Search for the cell housing the specified text and yield its (X, Y) center coordinate. 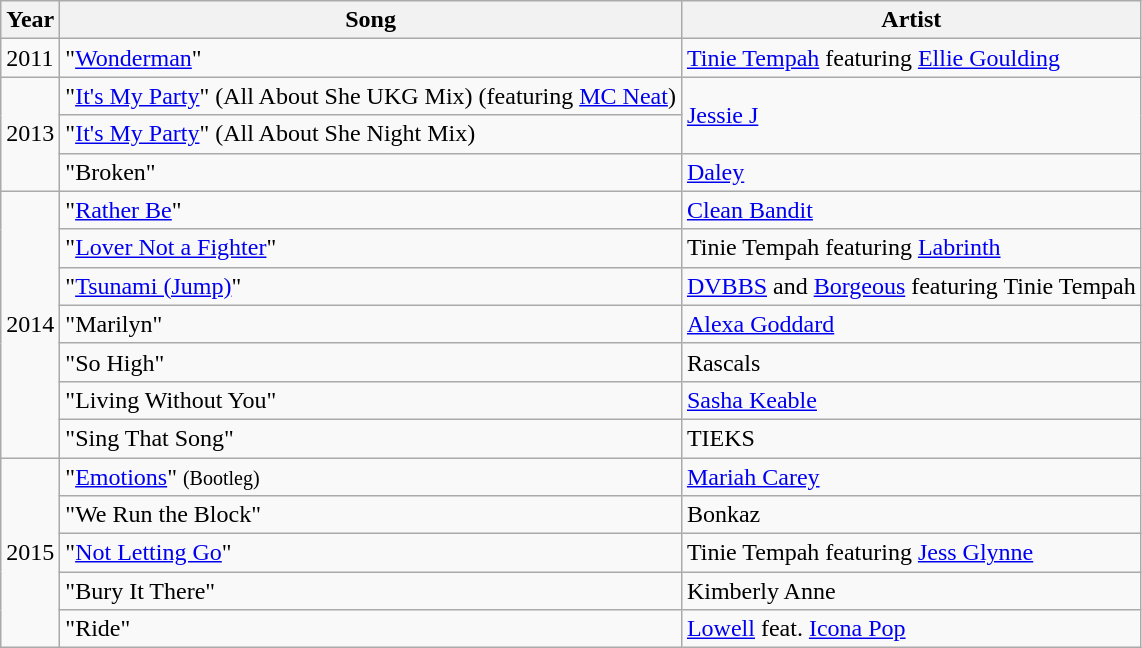
"Living Without You" (371, 400)
"So High" (371, 362)
Bonkaz (911, 515)
"Not Letting Go" (371, 553)
2011 (30, 58)
Artist (911, 20)
Jessie J (911, 115)
"Marilyn" (371, 324)
Daley (911, 172)
"Ride" (371, 629)
"We Run the Block" (371, 515)
Lowell feat. Icona Pop (911, 629)
Tinie Tempah featuring Ellie Goulding (911, 58)
DVBBS and Borgeous featuring Tinie Tempah (911, 286)
Clean Bandit (911, 210)
Tinie Tempah featuring Labrinth (911, 248)
2014 (30, 324)
2013 (30, 134)
2015 (30, 553)
"Wonderman" (371, 58)
"It's My Party" (All About She Night Mix) (371, 134)
Alexa Goddard (911, 324)
Rascals (911, 362)
"Broken" (371, 172)
"Bury It There" (371, 591)
TIEKS (911, 438)
"Lover Not a Fighter" (371, 248)
Mariah Carey (911, 477)
Sasha Keable (911, 400)
"Sing That Song" (371, 438)
"Emotions" (Bootleg) (371, 477)
"Tsunami (Jump)" (371, 286)
Kimberly Anne (911, 591)
Year (30, 20)
Song (371, 20)
"It's My Party" (All About She UKG Mix) (featuring MC Neat) (371, 96)
Tinie Tempah featuring Jess Glynne (911, 553)
"Rather Be" (371, 210)
